Capture the cell that displays the provided text and extract its [x, y] central coordinate. 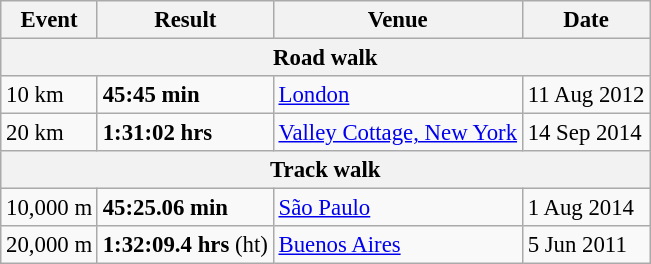
Buenos Aires [398, 245]
10,000 m [50, 208]
Valley Cottage, New York [398, 133]
London [398, 95]
Track walk [326, 170]
45:45 min [185, 95]
20 km [50, 133]
14 Sep 2014 [586, 133]
11 Aug 2012 [586, 95]
45:25.06 min [185, 208]
10 km [50, 95]
20,000 m [50, 245]
São Paulo [398, 208]
1 Aug 2014 [586, 208]
1:31:02 hrs [185, 133]
Road walk [326, 58]
Venue [398, 20]
5 Jun 2011 [586, 245]
1:32:09.4 hrs (ht) [185, 245]
Result [185, 20]
Event [50, 20]
Date [586, 20]
